From the cell containing the given text, extract its center point as [x, y] coordinate. 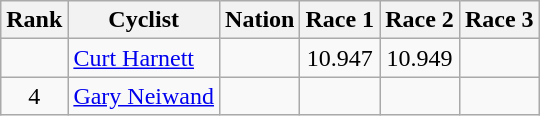
Gary Neiwand [144, 96]
Curt Harnett [144, 58]
Race 3 [499, 20]
Rank [34, 20]
Cyclist [144, 20]
Race 1 [340, 20]
Nation [260, 20]
Race 2 [420, 20]
4 [34, 96]
10.949 [420, 58]
10.947 [340, 58]
